From the cell containing the given text, extract its center point as [X, Y] coordinate. 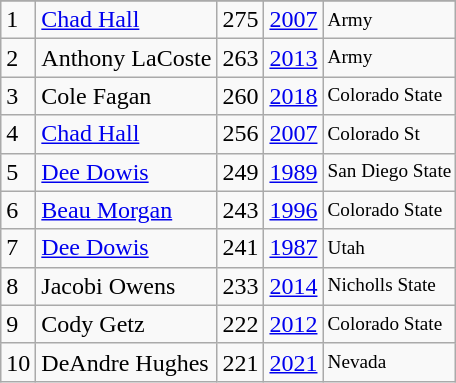
2018 [294, 96]
6 [18, 210]
1996 [294, 210]
4 [18, 134]
2021 [294, 362]
San Diego State [390, 172]
Cole Fagan [126, 96]
10 [18, 362]
275 [240, 20]
256 [240, 134]
Nicholls State [390, 286]
DeAndre Hughes [126, 362]
1 [18, 20]
2013 [294, 58]
2014 [294, 286]
9 [18, 324]
249 [240, 172]
Jacobi Owens [126, 286]
233 [240, 286]
Nevada [390, 362]
Anthony LaCoste [126, 58]
260 [240, 96]
1989 [294, 172]
Utah [390, 248]
243 [240, 210]
5 [18, 172]
222 [240, 324]
2 [18, 58]
Beau Morgan [126, 210]
7 [18, 248]
Colorado St [390, 134]
221 [240, 362]
3 [18, 96]
2012 [294, 324]
1987 [294, 248]
Cody Getz [126, 324]
8 [18, 286]
241 [240, 248]
263 [240, 58]
